Determine the [x, y] coordinate at the center of the cell enclosing the given text.  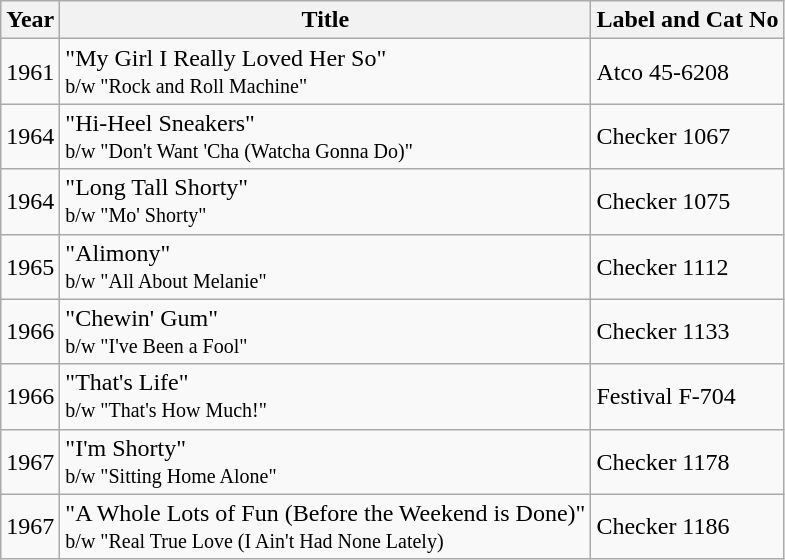
"I'm Shorty"b/w "Sitting Home Alone" [326, 462]
"A Whole Lots of Fun (Before the Weekend is Done)"b/w "Real True Love (I Ain't Had None Lately) [326, 526]
1965 [30, 266]
"Long Tall Shorty"b/w "Mo' Shorty" [326, 202]
Title [326, 20]
"Chewin' Gum"b/w "I've Been a Fool" [326, 332]
"Alimony"b/w "All About Melanie" [326, 266]
Year [30, 20]
Checker 1112 [688, 266]
"That's Life"b/w "That's How Much!" [326, 396]
Checker 1075 [688, 202]
"My Girl I Really Loved Her So"b/w "Rock and Roll Machine" [326, 72]
Atco 45-6208 [688, 72]
Checker 1067 [688, 136]
Checker 1186 [688, 526]
Label and Cat No [688, 20]
1961 [30, 72]
Checker 1133 [688, 332]
Checker 1178 [688, 462]
"Hi-Heel Sneakers"b/w "Don't Want 'Cha (Watcha Gonna Do)" [326, 136]
Festival F-704 [688, 396]
